For the text-containing cell, return its midpoint in [x, y] coordinate format. 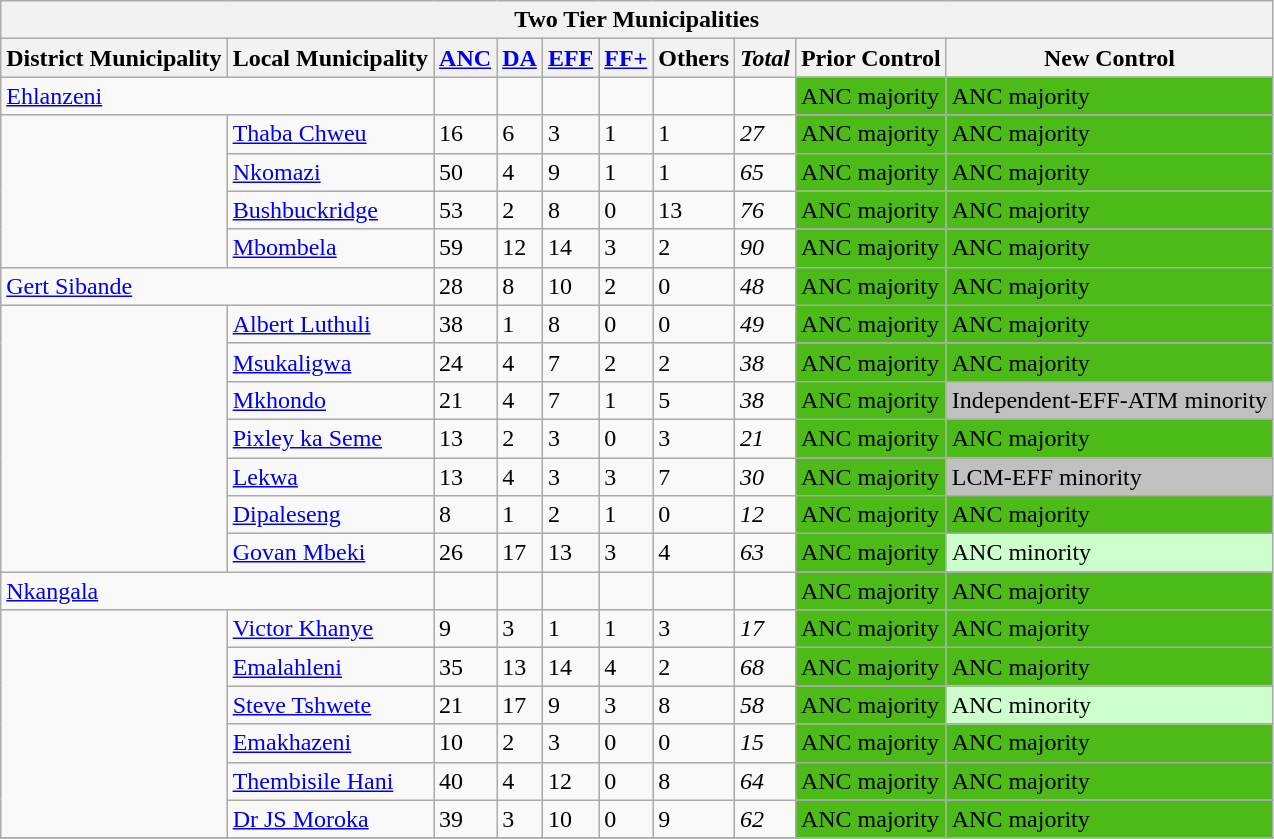
Others [694, 58]
Thaba Chweu [330, 134]
Dr JS Moroka [330, 819]
Two Tier Municipalities [637, 20]
49 [766, 324]
Thembisile Hani [330, 781]
District Municipality [114, 58]
26 [466, 553]
Prior Control [870, 58]
Mkhondo [330, 400]
48 [766, 286]
62 [766, 819]
53 [466, 210]
76 [766, 210]
Dipaleseng [330, 515]
New Control [1109, 58]
35 [466, 667]
FF+ [626, 58]
Nkomazi [330, 172]
24 [466, 362]
Gert Sibande [218, 286]
Independent-EFF-ATM minority [1109, 400]
63 [766, 553]
39 [466, 819]
58 [766, 705]
Steve Tshwete [330, 705]
LCM-EFF minority [1109, 477]
ANC [466, 58]
Lekwa [330, 477]
Bushbuckridge [330, 210]
90 [766, 248]
Local Municipality [330, 58]
Albert Luthuli [330, 324]
5 [694, 400]
Total [766, 58]
Emalahleni [330, 667]
Msukaligwa [330, 362]
Pixley ka Seme [330, 438]
EFF [570, 58]
DA [520, 58]
6 [520, 134]
Ehlanzeni [218, 96]
Mbombela [330, 248]
15 [766, 743]
50 [466, 172]
Emakhazeni [330, 743]
65 [766, 172]
64 [766, 781]
59 [466, 248]
40 [466, 781]
68 [766, 667]
Victor Khanye [330, 629]
16 [466, 134]
27 [766, 134]
30 [766, 477]
Nkangala [218, 591]
Govan Mbeki [330, 553]
28 [466, 286]
